Search for the cell housing the specified text and yield its [X, Y] center coordinate. 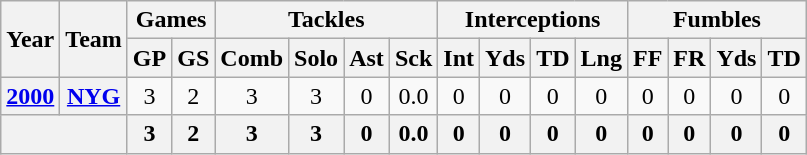
FF [647, 58]
NYG [94, 96]
2000 [30, 96]
Ast [367, 58]
Interceptions [533, 20]
GS [194, 58]
Year [30, 39]
Fumbles [716, 20]
Lng [601, 58]
Solo [316, 58]
Sck [413, 58]
Comb [252, 58]
GP [149, 58]
Team [94, 39]
Int [459, 58]
FR [690, 58]
Games [170, 20]
Tackles [326, 20]
